Return (X, Y) of the center of cell containing provided text 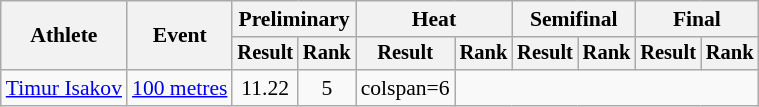
Heat (434, 19)
Preliminary (294, 19)
Athlete (64, 36)
colspan=6 (406, 88)
Event (180, 36)
Timur Isakov (64, 88)
100 metres (180, 88)
5 (327, 88)
Semifinal (574, 19)
Final (696, 19)
11.22 (265, 88)
